Return the (X, Y) coordinate for the center point of the cell that contains the specified text.  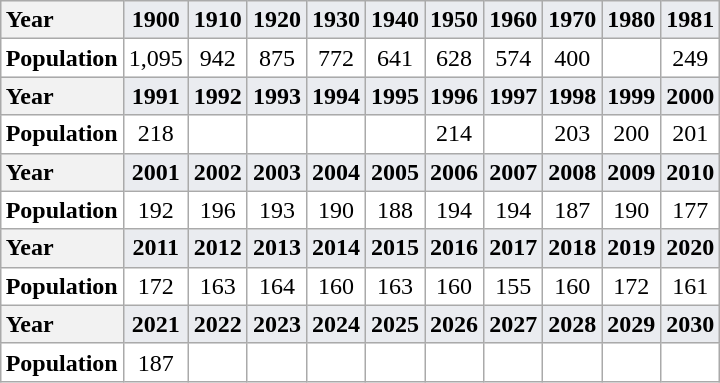
1996 (454, 96)
203 (572, 134)
2016 (454, 248)
2017 (514, 248)
196 (218, 210)
161 (690, 286)
1,095 (156, 58)
2010 (690, 172)
2030 (690, 324)
1940 (394, 20)
249 (690, 58)
193 (276, 210)
1900 (156, 20)
1970 (572, 20)
177 (690, 210)
1991 (156, 96)
1992 (218, 96)
2027 (514, 324)
2024 (336, 324)
2002 (218, 172)
1950 (454, 20)
628 (454, 58)
400 (572, 58)
1980 (632, 20)
2015 (394, 248)
2004 (336, 172)
2009 (632, 172)
2029 (632, 324)
1999 (632, 96)
2013 (276, 248)
2022 (218, 324)
2014 (336, 248)
2019 (632, 248)
155 (514, 286)
2026 (454, 324)
214 (454, 134)
875 (276, 58)
1910 (218, 20)
2011 (156, 248)
641 (394, 58)
2023 (276, 324)
1930 (336, 20)
1995 (394, 96)
2007 (514, 172)
942 (218, 58)
1981 (690, 20)
192 (156, 210)
2025 (394, 324)
2028 (572, 324)
188 (394, 210)
574 (514, 58)
772 (336, 58)
1960 (514, 20)
201 (690, 134)
1997 (514, 96)
1920 (276, 20)
2021 (156, 324)
2005 (394, 172)
2001 (156, 172)
2008 (572, 172)
2018 (572, 248)
2006 (454, 172)
1998 (572, 96)
2000 (690, 96)
164 (276, 286)
2020 (690, 248)
218 (156, 134)
2012 (218, 248)
1993 (276, 96)
1994 (336, 96)
2003 (276, 172)
200 (632, 134)
